Provide the (x, y) coordinate of the cell's center where the given text is located.  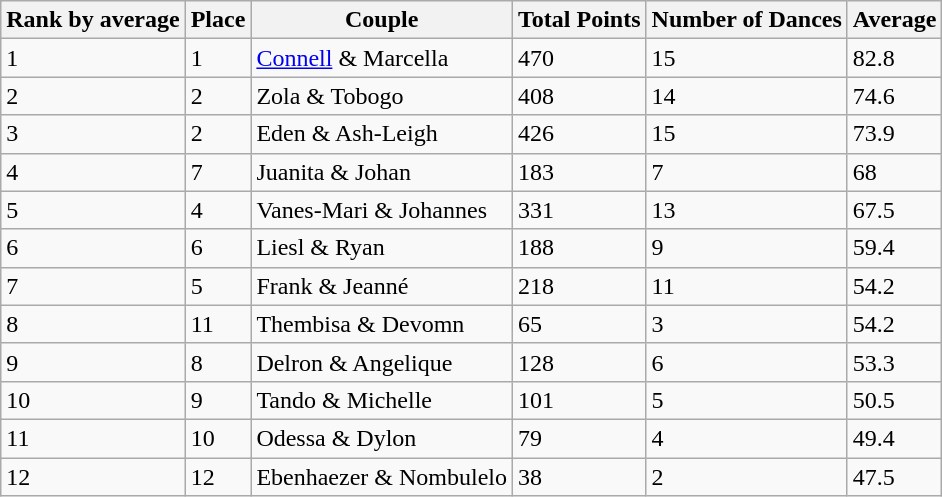
53.3 (894, 362)
65 (579, 324)
188 (579, 248)
Average (894, 20)
183 (579, 172)
74.6 (894, 96)
82.8 (894, 58)
38 (579, 477)
79 (579, 438)
Number of Dances (746, 20)
14 (746, 96)
Ebenhaezer & Nombulelo (382, 477)
13 (746, 210)
470 (579, 58)
Total Points (579, 20)
47.5 (894, 477)
Liesl & Ryan (382, 248)
Vanes-Mari & Johannes (382, 210)
50.5 (894, 400)
Odessa & Dylon (382, 438)
Delron & Angelique (382, 362)
68 (894, 172)
Place (218, 20)
49.4 (894, 438)
Couple (382, 20)
Connell & Marcella (382, 58)
Eden & Ash-Leigh (382, 134)
Zola & Tobogo (382, 96)
59.4 (894, 248)
Thembisa & Devomn (382, 324)
Juanita & Johan (382, 172)
Tando & Michelle (382, 400)
Rank by average (93, 20)
73.9 (894, 134)
Frank & Jeanné (382, 286)
128 (579, 362)
408 (579, 96)
331 (579, 210)
218 (579, 286)
426 (579, 134)
67.5 (894, 210)
101 (579, 400)
